Identify which cell holds the provided text, then report its [X, Y] central coordinate. 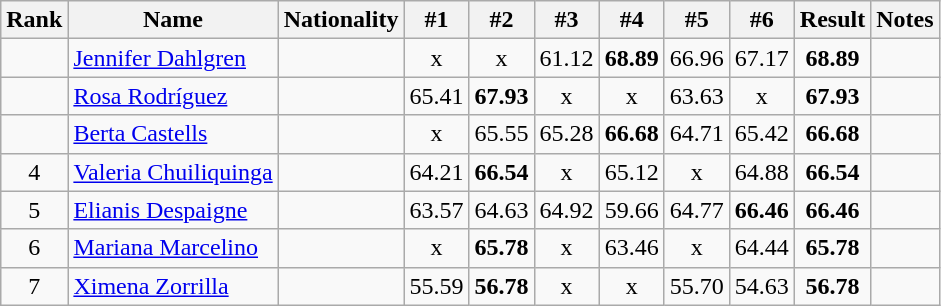
Name [173, 20]
65.12 [632, 172]
7 [34, 286]
55.59 [436, 286]
55.70 [696, 286]
65.41 [436, 96]
#2 [502, 20]
6 [34, 248]
#5 [696, 20]
Ximena Zorrilla [173, 286]
5 [34, 210]
54.63 [762, 286]
Notes [905, 20]
63.46 [632, 248]
59.66 [632, 210]
Rank [34, 20]
65.42 [762, 134]
65.55 [502, 134]
64.44 [762, 248]
#3 [566, 20]
Nationality [341, 20]
65.28 [566, 134]
Jennifer Dahlgren [173, 58]
Result [832, 20]
67.17 [762, 58]
64.88 [762, 172]
64.77 [696, 210]
61.12 [566, 58]
Mariana Marcelino [173, 248]
63.63 [696, 96]
Valeria Chuiliquinga [173, 172]
64.63 [502, 210]
4 [34, 172]
66.96 [696, 58]
#6 [762, 20]
#1 [436, 20]
64.71 [696, 134]
Berta Castells [173, 134]
64.92 [566, 210]
63.57 [436, 210]
Elianis Despaigne [173, 210]
#4 [632, 20]
Rosa Rodríguez [173, 96]
64.21 [436, 172]
